Detect which cell encompasses the target text, then output its (X, Y) center coordinate. 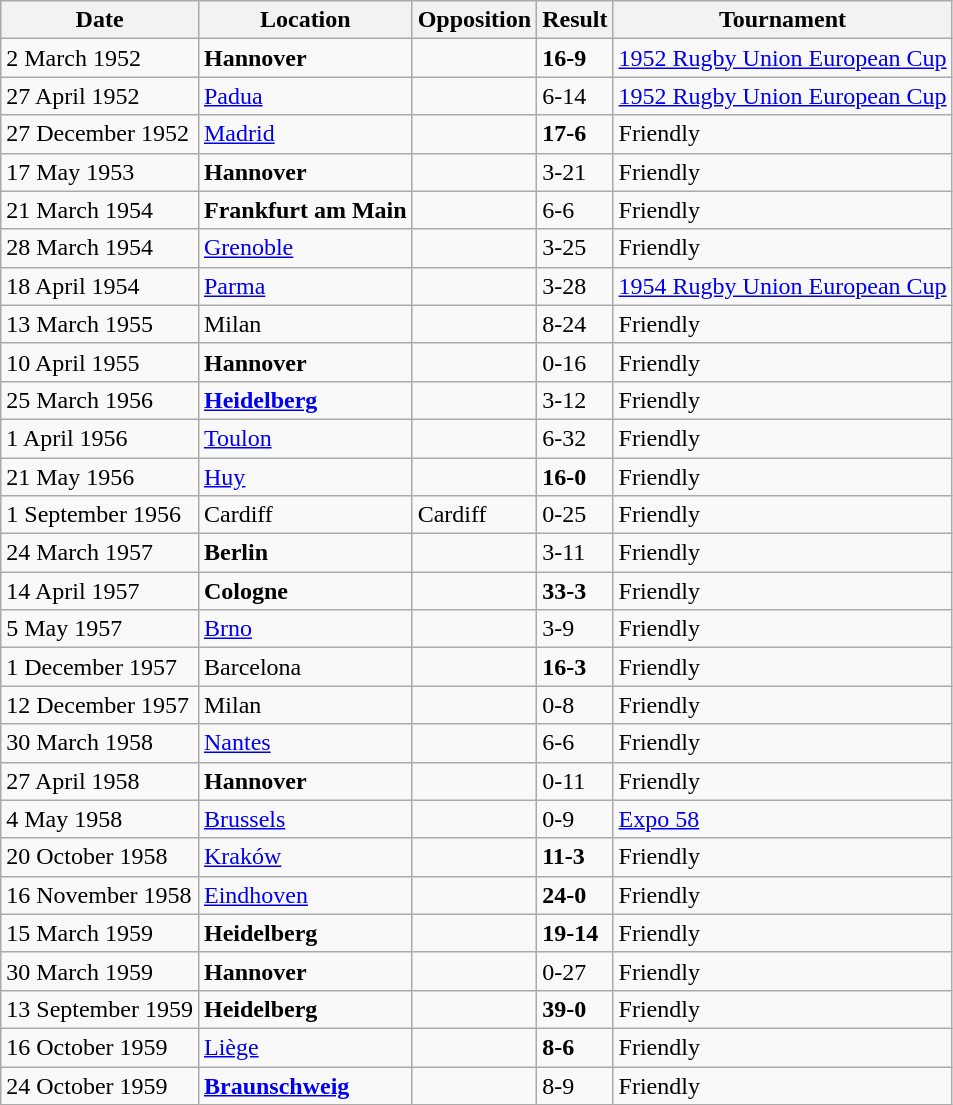
3-12 (575, 400)
Liège (305, 1047)
3-25 (575, 248)
3-9 (575, 629)
24 October 1959 (100, 1085)
21 May 1956 (100, 477)
20 October 1958 (100, 857)
14 April 1957 (100, 591)
0-8 (575, 705)
Brussels (305, 819)
2 March 1952 (100, 58)
Barcelona (305, 667)
15 March 1959 (100, 933)
8-6 (575, 1047)
1954 Rugby Union European Cup (782, 286)
Kraków (305, 857)
16-3 (575, 667)
13 March 1955 (100, 324)
12 December 1957 (100, 705)
24 March 1957 (100, 553)
8-24 (575, 324)
0-27 (575, 971)
16 October 1959 (100, 1047)
Padua (305, 96)
Result (575, 20)
Location (305, 20)
3-21 (575, 172)
30 March 1958 (100, 743)
27 December 1952 (100, 134)
0-16 (575, 362)
16-0 (575, 477)
Brno (305, 629)
3-11 (575, 553)
Eindhoven (305, 895)
Toulon (305, 438)
Huy (305, 477)
30 March 1959 (100, 971)
17-6 (575, 134)
Opposition (474, 20)
16-9 (575, 58)
28 March 1954 (100, 248)
16 November 1958 (100, 895)
1 September 1956 (100, 515)
11-3 (575, 857)
18 April 1954 (100, 286)
27 April 1952 (100, 96)
Cologne (305, 591)
39-0 (575, 1009)
33-3 (575, 591)
1 December 1957 (100, 667)
Tournament (782, 20)
8-9 (575, 1085)
Braunschweig (305, 1085)
Berlin (305, 553)
10 April 1955 (100, 362)
21 March 1954 (100, 210)
Parma (305, 286)
Expo 58 (782, 819)
6-14 (575, 96)
4 May 1958 (100, 819)
Date (100, 20)
25 March 1956 (100, 400)
Madrid (305, 134)
6-32 (575, 438)
19-14 (575, 933)
1 April 1956 (100, 438)
Grenoble (305, 248)
0-11 (575, 781)
0-25 (575, 515)
0-9 (575, 819)
Nantes (305, 743)
5 May 1957 (100, 629)
27 April 1958 (100, 781)
24-0 (575, 895)
17 May 1953 (100, 172)
3-28 (575, 286)
Frankfurt am Main (305, 210)
13 September 1959 (100, 1009)
